Locate the cell with the specified text and output its (x, y) center coordinate. 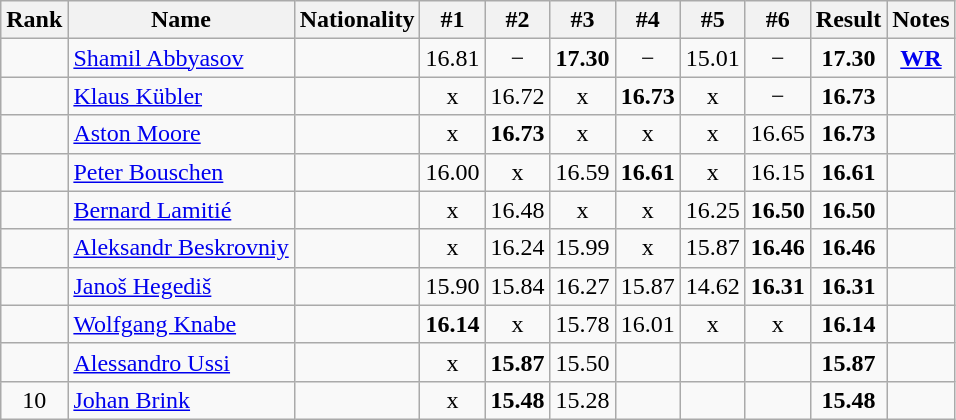
Johan Brink (181, 400)
Bernard Lamitié (181, 210)
#1 (452, 20)
Notes (921, 20)
16.48 (518, 210)
Janoš Hegediš (181, 286)
10 (34, 400)
15.28 (582, 400)
16.24 (518, 248)
16.72 (518, 96)
Name (181, 20)
Aston Moore (181, 134)
15.99 (582, 248)
Klaus Kübler (181, 96)
15.78 (582, 324)
16.65 (778, 134)
15.01 (712, 58)
#4 (648, 20)
14.62 (712, 286)
15.50 (582, 362)
#6 (778, 20)
Peter Bouschen (181, 172)
Nationality (357, 20)
16.59 (582, 172)
#5 (712, 20)
16.00 (452, 172)
Wolfgang Knabe (181, 324)
#3 (582, 20)
Alessandro Ussi (181, 362)
16.81 (452, 58)
#2 (518, 20)
15.90 (452, 286)
Rank (34, 20)
16.25 (712, 210)
15.84 (518, 286)
Result (848, 20)
16.01 (648, 324)
16.27 (582, 286)
16.15 (778, 172)
WR (921, 58)
Aleksandr Beskrovniy (181, 248)
Shamil Abbyasov (181, 58)
